Identify which cell holds the provided text, then report its (X, Y) central coordinate. 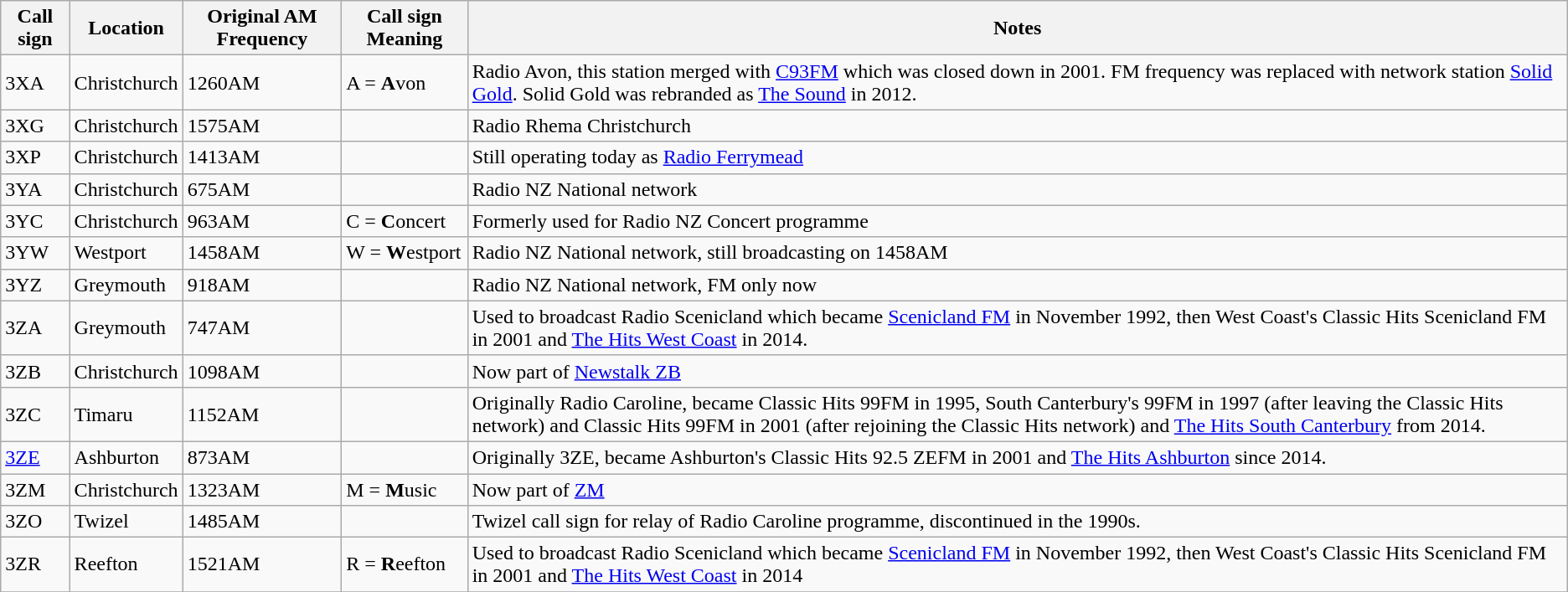
3XG (35, 126)
Formerly used for Radio NZ Concert programme (1017, 221)
Radio NZ National network (1017, 189)
3ZE (35, 457)
1260AM (262, 82)
3ZO (35, 522)
R = Reefton (405, 564)
Now part of ZM (1017, 490)
Reefton (126, 564)
Ashburton (126, 457)
1521AM (262, 564)
Call sign (35, 28)
3XP (35, 157)
Notes (1017, 28)
Radio NZ National network, FM only now (1017, 285)
Original AM Frequency (262, 28)
3YC (35, 221)
918AM (262, 285)
Twizel call sign for relay of Radio Caroline programme, discontinued in the 1990s. (1017, 522)
1485AM (262, 522)
M = Music (405, 490)
1098AM (262, 371)
873AM (262, 457)
1152AM (262, 414)
1413AM (262, 157)
747AM (262, 328)
675AM (262, 189)
W = Westport (405, 253)
Twizel (126, 522)
C = Concert (405, 221)
3ZB (35, 371)
3YA (35, 189)
Radio Rhema Christchurch (1017, 126)
Still operating today as Radio Ferrymead (1017, 157)
1323AM (262, 490)
3ZM (35, 490)
1575AM (262, 126)
Now part of Newstalk ZB (1017, 371)
3ZA (35, 328)
Call sign Meaning (405, 28)
963AM (262, 221)
1458AM (262, 253)
3ZC (35, 414)
3ZR (35, 564)
3YW (35, 253)
Westport (126, 253)
Location (126, 28)
Originally 3ZE, became Ashburton's Classic Hits 92.5 ZEFM in 2001 and The Hits Ashburton since 2014. (1017, 457)
Radio NZ National network, still broadcasting on 1458AM (1017, 253)
3XA (35, 82)
3YZ (35, 285)
A = Avon (405, 82)
Timaru (126, 414)
